Pinpoint the cell where the given text exists, returning its [X, Y] midpoint coordinate. 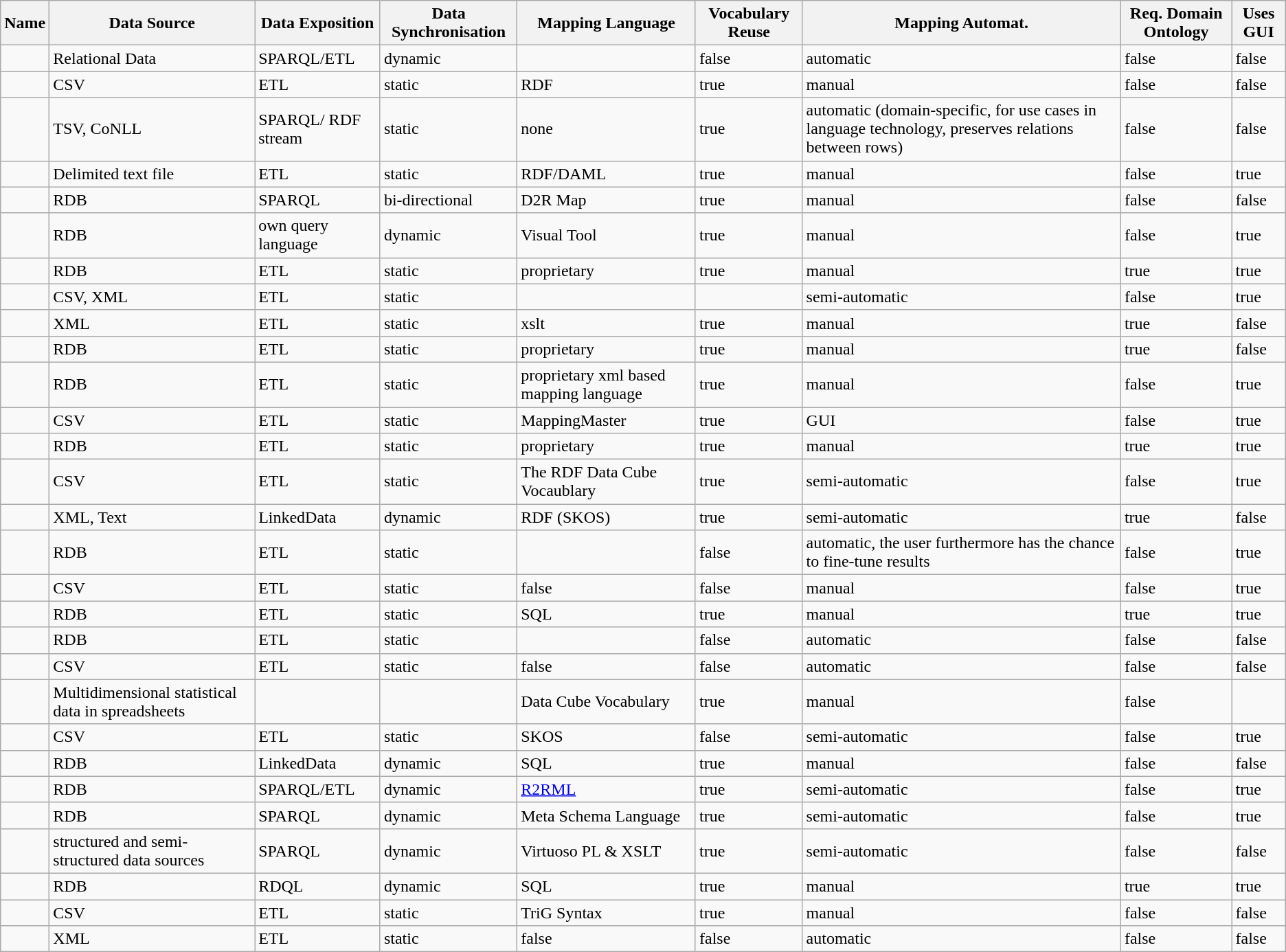
Visual Tool [607, 235]
XML, Text [153, 517]
Relational Data [153, 58]
Req. Domain Ontology [1176, 23]
RDF (SKOS) [607, 517]
Data Synchronisation [448, 23]
Mapping Language [607, 23]
none [607, 129]
TriG Syntax [607, 913]
R2RML [607, 789]
automatic (domain-specific, for use cases in language technology, preserves relations between rows) [962, 129]
Vocabulary Reuse [749, 23]
GUI [962, 420]
The RDF Data Cube Vocaublary [607, 482]
TSV, CoNLL [153, 129]
Virtuoso PL & XSLT [607, 850]
automatic, the user furthermore has the chance to fine-tune results [962, 552]
xslt [607, 323]
own query language [317, 235]
Meta Schema Language [607, 815]
Data Cube Vocabulary [607, 702]
D2R Map [607, 200]
SKOS [607, 737]
Data Source [153, 23]
proprietary xml based mapping language [607, 385]
RDF/DAML [607, 174]
RDF [607, 84]
structured and semi-structured data sources [153, 850]
Delimited text file [153, 174]
bi-directional [448, 200]
SPARQL/ RDF stream [317, 129]
Name [25, 23]
Uses GUI [1259, 23]
Mapping Automat. [962, 23]
CSV, XML [153, 297]
Multidimensional statistical data in spreadsheets [153, 702]
Data Exposition [317, 23]
MappingMaster [607, 420]
RDQL [317, 886]
